Determine the [x, y] coordinate at the center of the cell enclosing the given text.  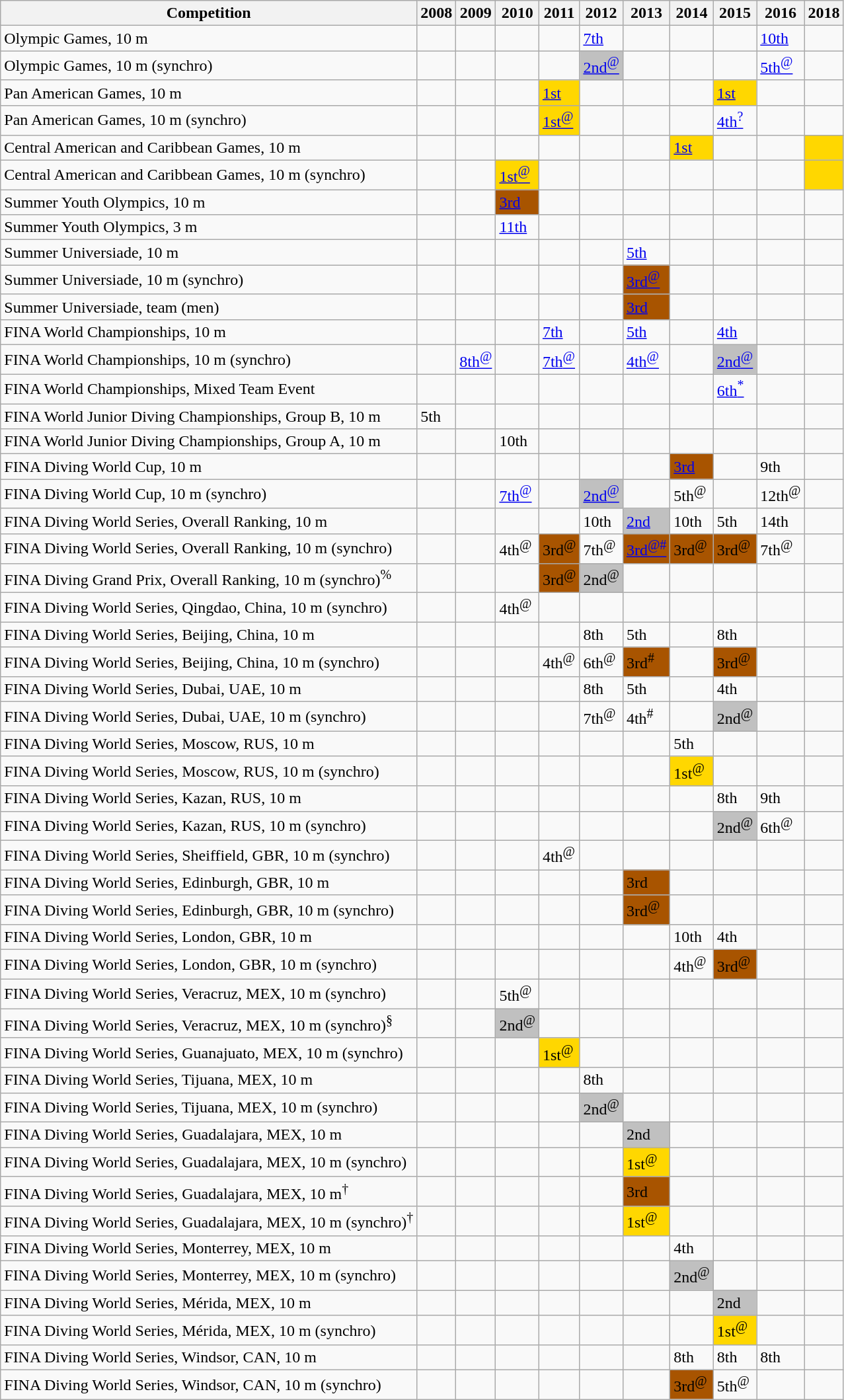
FINA Diving World Series, Monterrey, MEX, 10 m (synchro) [209, 1276]
Olympic Games, 10 m [209, 38]
2014 [691, 13]
FINA Diving World Series, Moscow, RUS, 10 m [209, 744]
FINA Diving World Series, Beijing, China, 10 m [209, 635]
8th@ [476, 360]
2008 [436, 13]
4th? [735, 120]
FINA Diving World Series, Veracruz, MEX, 10 m (synchro) [209, 994]
4th# [646, 717]
14th [781, 521]
FINA Diving World Cup, 10 m (synchro) [209, 494]
FINA Diving World Series, Edinburgh, GBR, 10 m (synchro) [209, 910]
2013 [646, 13]
FINA Diving World Series, Mérida, MEX, 10 m (synchro) [209, 1330]
2016 [781, 13]
Central American and Caribbean Games, 10 m (synchro) [209, 175]
FINA Diving World Series, Qingdao, China, 10 m (synchro) [209, 608]
FINA Diving World Series, Dubai, UAE, 10 m [209, 689]
Pan American Games, 10 m (synchro) [209, 120]
Pan American Games, 10 m [209, 93]
2010 [517, 13]
FINA Diving World Series, Edinburgh, GBR, 10 m [209, 882]
FINA Diving World Series, Guadalajara, MEX, 10 m (synchro)† [209, 1222]
FINA World Championships, 10 m (synchro) [209, 360]
3rd@# [646, 549]
12th@ [781, 494]
FINA Diving World Series, Guadalajara, MEX, 10 m [209, 1135]
FINA Diving World Series, Beijing, China, 10 m (synchro) [209, 662]
FINA Diving World Series, Sheiffield, GBR, 10 m (synchro) [209, 855]
2018 [824, 13]
FINA Diving World Series, Kazan, RUS, 10 m [209, 798]
FINA Diving Grand Prix, Overall Ranking, 10 m (synchro)% [209, 578]
FINA Diving World Series, Tijuana, MEX, 10 m (synchro) [209, 1108]
FINA World Championships, 10 m [209, 332]
FINA Diving World Series, Veracruz, MEX, 10 m (synchro)§ [209, 1023]
2012 [601, 13]
Summer Universiade, 10 m [209, 253]
Summer Youth Olympics, 3 m [209, 227]
Summer Universiade, 10 m (synchro) [209, 280]
FINA Diving World Series, Guadalajara, MEX, 10 m† [209, 1191]
FINA Diving World Series, Guanajuato, MEX, 10 m (synchro) [209, 1052]
Competition [209, 13]
FINA Diving World Series, Overall Ranking, 10 m [209, 521]
Central American and Caribbean Games, 10 m [209, 147]
FINA Diving World Series, Moscow, RUS, 10 m (synchro) [209, 771]
FINA Diving World Series, London, GBR, 10 m [209, 937]
Olympic Games, 10 m (synchro) [209, 66]
FINA Diving World Series, Windsor, CAN, 10 m (synchro) [209, 1385]
FINA World Championships, Mixed Team Event [209, 389]
Summer Universiade, team (men) [209, 307]
FINA Diving World Series, Kazan, RUS, 10 m (synchro) [209, 826]
6th* [735, 389]
FINA World Junior Diving Championships, Group B, 10 m [209, 416]
11th [517, 227]
FINA Diving World Series, London, GBR, 10 m (synchro) [209, 965]
2011 [559, 13]
FINA Diving World Series, Windsor, CAN, 10 m [209, 1358]
FINA Diving World Series, Overall Ranking, 10 m (synchro) [209, 549]
FINA Diving World Series, Monterrey, MEX, 10 m [209, 1248]
2009 [476, 13]
Summer Youth Olympics, 10 m [209, 202]
FINA Diving World Cup, 10 m [209, 467]
2015 [735, 13]
FINA Diving World Series, Dubai, UAE, 10 m (synchro) [209, 717]
FINA Diving World Series, Tijuana, MEX, 10 m [209, 1080]
3rd# [646, 662]
FINA Diving World Series, Guadalajara, MEX, 10 m (synchro) [209, 1162]
FINA Diving World Series, Mérida, MEX, 10 m [209, 1303]
FINA World Junior Diving Championships, Group A, 10 m [209, 442]
